Pinpoint the cell where the given text exists, returning its (x, y) midpoint coordinate. 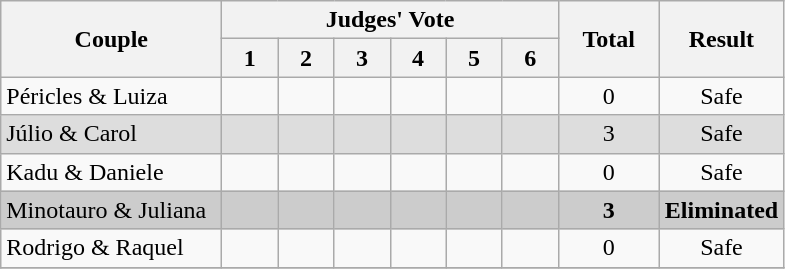
Rodrigo & Raquel (112, 248)
Kadu & Daniele (112, 172)
Júlio & Carol (112, 134)
1 (250, 58)
Result (721, 39)
4 (418, 58)
Péricles & Luiza (112, 96)
2 (306, 58)
Judges' Vote (390, 20)
6 (530, 58)
Total (608, 39)
Minotauro & Juliana (112, 210)
Couple (112, 39)
Eliminated (721, 210)
5 (474, 58)
